Provide the (x, y) coordinate of the cell's center where the given text is located.  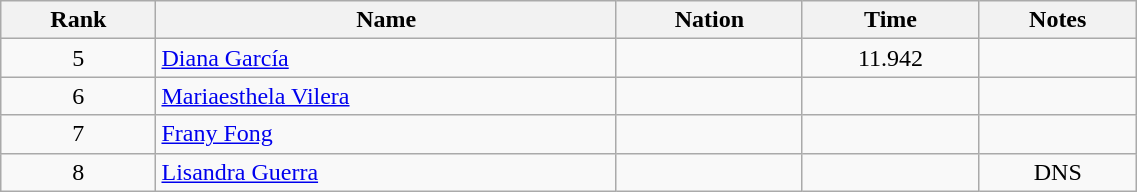
Notes (1058, 20)
Mariaesthela Vilera (386, 96)
8 (78, 172)
Name (386, 20)
Time (890, 20)
11.942 (890, 58)
Frany Fong (386, 134)
7 (78, 134)
Lisandra Guerra (386, 172)
Rank (78, 20)
Diana García (386, 58)
DNS (1058, 172)
5 (78, 58)
6 (78, 96)
Nation (709, 20)
